Search for the cell housing the specified text and yield its (X, Y) center coordinate. 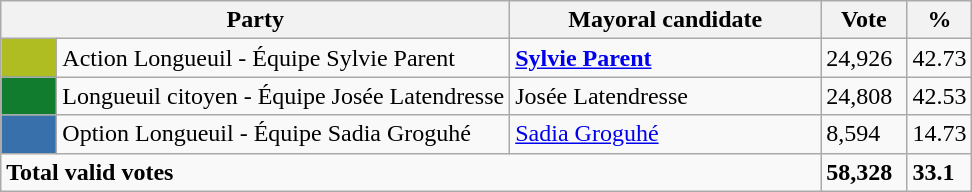
33.1 (940, 172)
% (940, 20)
42.53 (940, 96)
14.73 (940, 134)
Sylvie Parent (666, 58)
Mayoral candidate (666, 20)
58,328 (864, 172)
42.73 (940, 58)
Josée Latendresse (666, 96)
Vote (864, 20)
Option Longueuil - Équipe Sadia Groguhé (284, 134)
24,926 (864, 58)
Sadia Groguhé (666, 134)
8,594 (864, 134)
Longueuil citoyen - Équipe Josée Latendresse (284, 96)
Party (256, 20)
Total valid votes (411, 172)
24,808 (864, 96)
Action Longueuil - Équipe Sylvie Parent (284, 58)
